Output the [X, Y] coordinate of the center of the cell containing the given text.  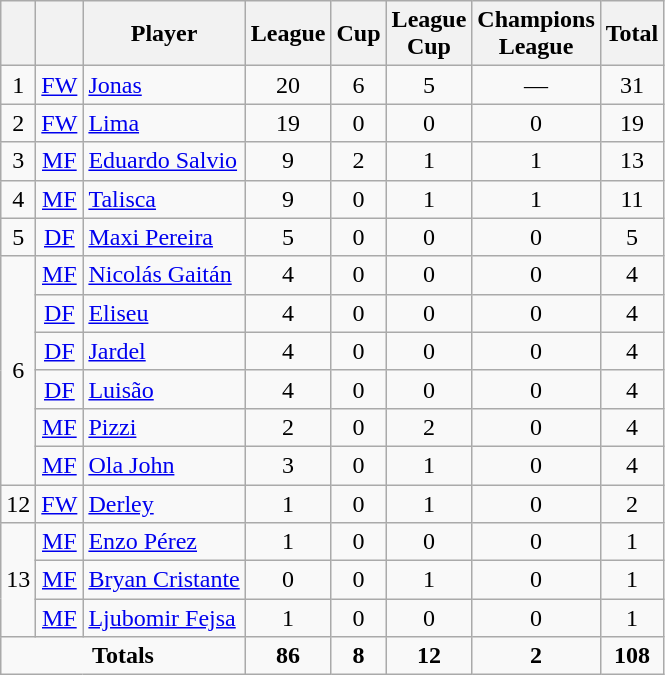
108 [632, 656]
League [288, 34]
Ola John [164, 465]
Cup [358, 34]
Talisca [164, 199]
11 [632, 199]
Eduardo Salvio [164, 161]
Pizzi [164, 427]
8 [358, 656]
Bryan Cristante [164, 580]
Jonas [164, 85]
31 [632, 85]
Total [632, 34]
Enzo Pérez [164, 542]
Jardel [164, 351]
20 [288, 85]
Nicolás Gaitán [164, 275]
Lima [164, 123]
ChampionsLeague [536, 34]
Maxi Pereira [164, 237]
Luisão [164, 389]
Player [164, 34]
Derley [164, 503]
— [536, 85]
LeagueCup [429, 34]
Ljubomir Fejsa [164, 618]
Eliseu [164, 313]
86 [288, 656]
Totals [123, 656]
